Identify which cell holds the provided text, then report its [X, Y] central coordinate. 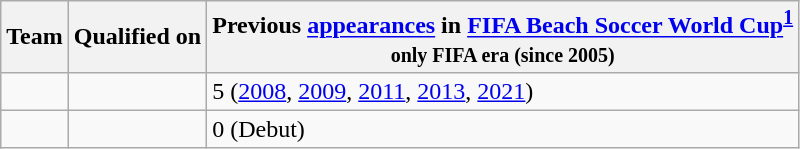
Previous appearances in FIFA Beach Soccer World Cup1only FIFA era (since 2005) [503, 37]
Team [35, 37]
Qualified on [137, 37]
5 (2008, 2009, 2011, 2013, 2021) [503, 91]
0 (Debut) [503, 129]
